Search for the cell housing the specified text and yield its (x, y) center coordinate. 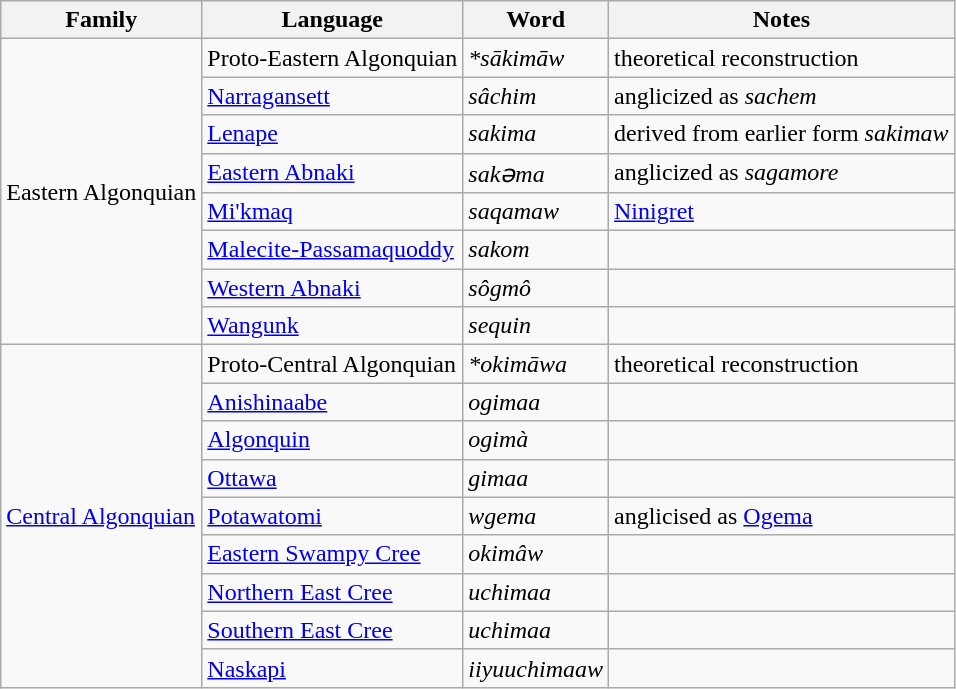
Southern East Cree (332, 630)
saqamaw (536, 212)
sakəma (536, 173)
Language (332, 20)
ogimà (536, 440)
okimâw (536, 554)
sakima (536, 134)
*sākimāw (536, 58)
Eastern Algonquian (102, 192)
sôgmô (536, 288)
Eastern Abnaki (332, 173)
anglicized as sachem (782, 96)
ogimaa (536, 402)
Western Abnaki (332, 288)
Proto-Central Algonquian (332, 364)
Mi'kmaq (332, 212)
anglicised as Ogema (782, 516)
*okimāwa (536, 364)
derived from earlier form sakimaw (782, 134)
sakom (536, 250)
Malecite-Passamaquoddy (332, 250)
Word (536, 20)
iiyuuchimaaw (536, 668)
gimaa (536, 478)
Naskapi (332, 668)
wgema (536, 516)
Lenape (332, 134)
Anishinaabe (332, 402)
Ninigret (782, 212)
Central Algonquian (102, 516)
Ottawa (332, 478)
Notes (782, 20)
Family (102, 20)
Potawatomi (332, 516)
anglicized as sagamore (782, 173)
Eastern Swampy Cree (332, 554)
sequin (536, 326)
Algonquin (332, 440)
sâchim (536, 96)
Narragansett (332, 96)
Northern East Cree (332, 592)
Proto-Eastern Algonquian (332, 58)
Wangunk (332, 326)
